Provide the (x, y) coordinate of the cell's center where the given text is located.  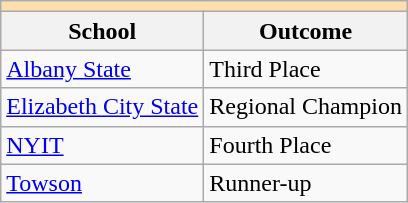
Fourth Place (306, 145)
Regional Champion (306, 107)
Outcome (306, 31)
Albany State (102, 69)
School (102, 31)
Third Place (306, 69)
Runner-up (306, 183)
Elizabeth City State (102, 107)
Towson (102, 183)
NYIT (102, 145)
